Extract the (X, Y) coordinate from the center of the cell holding the provided text.  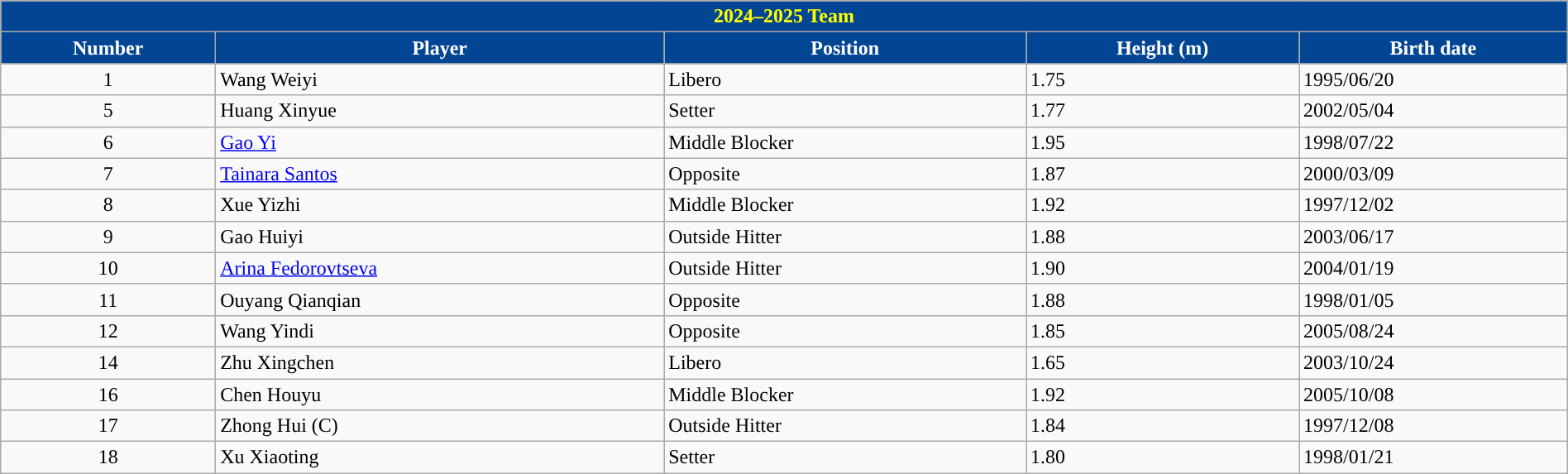
9 (108, 237)
Gao Yi (440, 142)
Number (108, 48)
2003/06/17 (1434, 237)
1.77 (1163, 111)
8 (108, 205)
1.90 (1163, 268)
1 (108, 79)
1998/01/05 (1434, 299)
Tainara Santos (440, 174)
12 (108, 331)
Height (m) (1163, 48)
6 (108, 142)
1998/07/22 (1434, 142)
1.75 (1163, 79)
Gao Huiyi (440, 237)
Zhong Hui (C) (440, 426)
7 (108, 174)
10 (108, 268)
5 (108, 111)
Chen Houyu (440, 395)
2000/03/09 (1434, 174)
2005/10/08 (1434, 395)
Zhu Xingchen (440, 362)
1.84 (1163, 426)
1.87 (1163, 174)
1997/12/02 (1434, 205)
18 (108, 457)
2003/10/24 (1434, 362)
1.95 (1163, 142)
Player (440, 48)
1998/01/21 (1434, 457)
Wang Yindi (440, 331)
11 (108, 299)
2005/08/24 (1434, 331)
Arina Fedorovtseva (440, 268)
2004/01/19 (1434, 268)
1995/06/20 (1434, 79)
1997/12/08 (1434, 426)
Position (845, 48)
16 (108, 395)
Huang Xinyue (440, 111)
Birth date (1434, 48)
2024–2025 Team (784, 17)
Ouyang Qianqian (440, 299)
1.80 (1163, 457)
1.65 (1163, 362)
14 (108, 362)
Wang Weiyi (440, 79)
17 (108, 426)
2002/05/04 (1434, 111)
1.85 (1163, 331)
Xue Yizhi (440, 205)
Xu Xiaoting (440, 457)
